Detect which cell encompasses the target text, then output its (x, y) center coordinate. 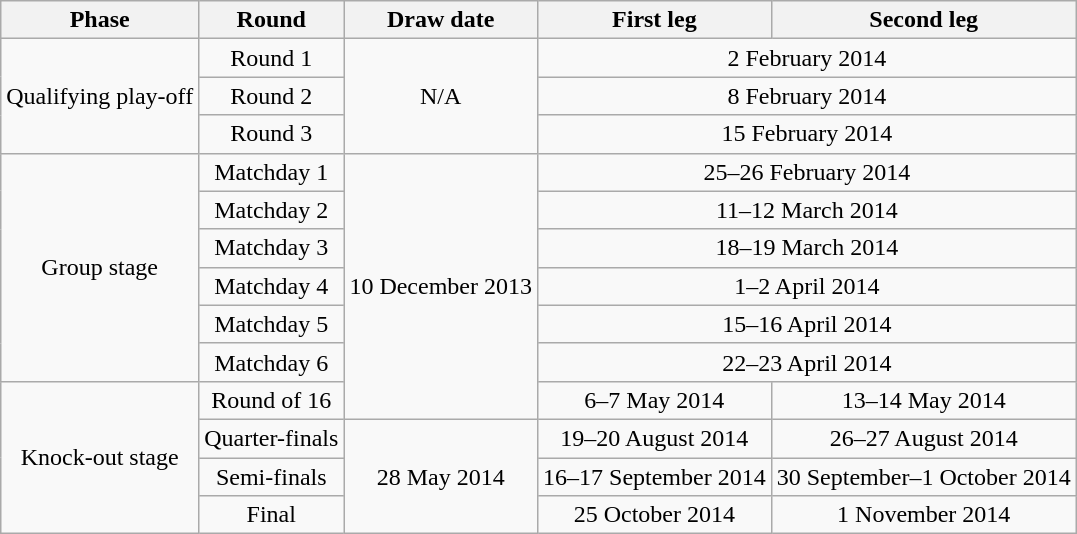
Matchday 2 (272, 210)
Matchday 4 (272, 286)
Knock-out stage (100, 457)
28 May 2014 (441, 476)
6–7 May 2014 (655, 400)
Matchday 6 (272, 362)
22–23 April 2014 (808, 362)
Quarter-finals (272, 438)
1–2 April 2014 (808, 286)
25–26 February 2014 (808, 172)
1 November 2014 (924, 515)
13–14 May 2014 (924, 400)
Final (272, 515)
Round 3 (272, 134)
Round of 16 (272, 400)
Draw date (441, 20)
19–20 August 2014 (655, 438)
Semi-finals (272, 477)
8 February 2014 (808, 96)
Matchday 3 (272, 248)
18–19 March 2014 (808, 248)
15 February 2014 (808, 134)
Second leg (924, 20)
Round 1 (272, 58)
10 December 2013 (441, 286)
Matchday 1 (272, 172)
15–16 April 2014 (808, 324)
Round 2 (272, 96)
N/A (441, 96)
16–17 September 2014 (655, 477)
25 October 2014 (655, 515)
30 September–1 October 2014 (924, 477)
Matchday 5 (272, 324)
First leg (655, 20)
Qualifying play-off (100, 96)
Group stage (100, 267)
Round (272, 20)
26–27 August 2014 (924, 438)
2 February 2014 (808, 58)
Phase (100, 20)
11–12 March 2014 (808, 210)
